Return [X, Y] of the center of cell containing provided text 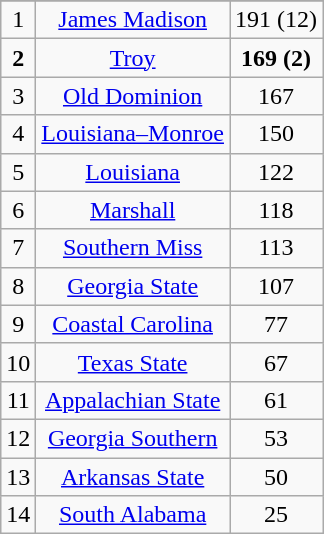
7 [18, 248]
113 [276, 248]
Old Dominion [133, 96]
4 [18, 134]
10 [18, 362]
169 (2) [276, 58]
Southern Miss [133, 248]
South Alabama [133, 515]
2 [18, 58]
13 [18, 477]
Louisiana [133, 172]
150 [276, 134]
6 [18, 210]
1 [18, 20]
Texas State [133, 362]
61 [276, 400]
122 [276, 172]
11 [18, 400]
8 [18, 286]
53 [276, 438]
12 [18, 438]
Appalachian State [133, 400]
5 [18, 172]
Georgia Southern [133, 438]
14 [18, 515]
107 [276, 286]
25 [276, 515]
167 [276, 96]
118 [276, 210]
Georgia State [133, 286]
9 [18, 324]
77 [276, 324]
Louisiana–Monroe [133, 134]
Coastal Carolina [133, 324]
Marshall [133, 210]
Arkansas State [133, 477]
67 [276, 362]
3 [18, 96]
James Madison [133, 20]
50 [276, 477]
Troy [133, 58]
191 (12) [276, 20]
